From the cell containing the given text, extract its center point as (x, y) coordinate. 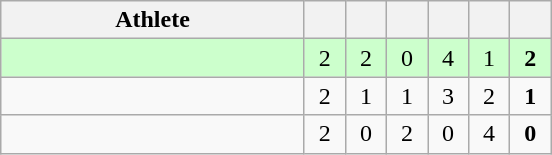
3 (448, 96)
Athlete (153, 20)
